Output the [x, y] coordinate of the center of the cell containing the given text.  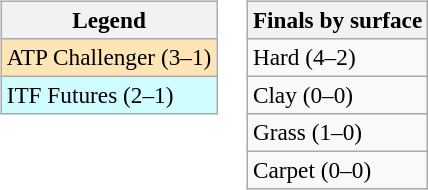
ATP Challenger (3–1) [108, 57]
Legend [108, 20]
Grass (1–0) [337, 133]
Carpet (0–0) [337, 171]
Clay (0–0) [337, 95]
Finals by surface [337, 20]
Hard (4–2) [337, 57]
ITF Futures (2–1) [108, 95]
